Output the [X, Y] coordinate of the center of the cell containing the given text.  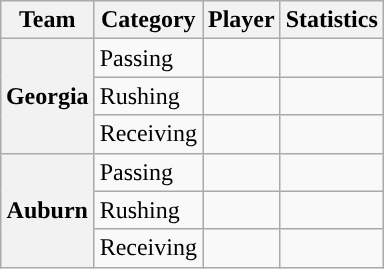
Statistics [332, 20]
Player [241, 20]
Team [47, 20]
Georgia [47, 96]
Auburn [47, 210]
Category [148, 20]
